Return the (X, Y) coordinate for the center point of the cell that contains the specified text.  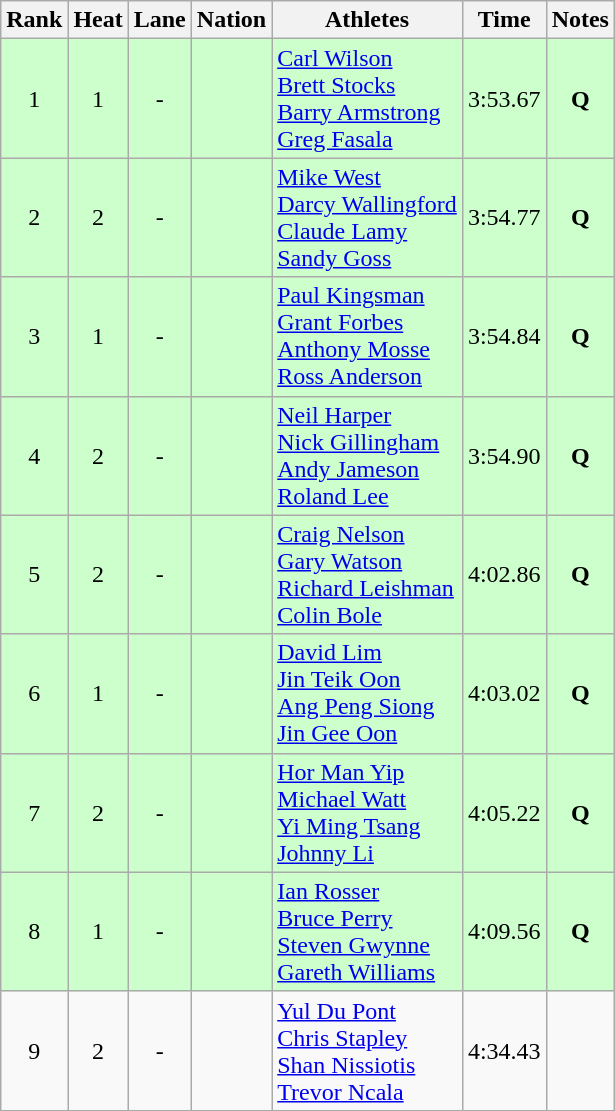
Time (504, 20)
5 (34, 574)
Rank (34, 20)
Hor Man YipMichael WattYi Ming TsangJohnny Li (368, 812)
4:34.43 (504, 1050)
4:02.86 (504, 574)
Ian RosserBruce PerrySteven GwynneGareth Williams (368, 932)
Notes (580, 20)
7 (34, 812)
Carl WilsonBrett StocksBarry ArmstrongGreg Fasala (368, 98)
Paul KingsmanGrant ForbesAnthony MosseRoss Anderson (368, 336)
9 (34, 1050)
Craig NelsonGary WatsonRichard LeishmanColin Bole (368, 574)
Nation (231, 20)
Heat (98, 20)
Lane (160, 20)
4 (34, 456)
6 (34, 694)
8 (34, 932)
3:54.77 (504, 218)
Mike WestDarcy WallingfordClaude LamySandy Goss (368, 218)
3 (34, 336)
3:54.84 (504, 336)
4:03.02 (504, 694)
Athletes (368, 20)
4:09.56 (504, 932)
4:05.22 (504, 812)
Neil HarperNick GillinghamAndy JamesonRoland Lee (368, 456)
David LimJin Teik OonAng Peng SiongJin Gee Oon (368, 694)
3:54.90 (504, 456)
Yul Du PontChris StapleyShan NissiotisTrevor Ncala (368, 1050)
3:53.67 (504, 98)
